Output the (x, y) coordinate of the center of the cell containing the given text.  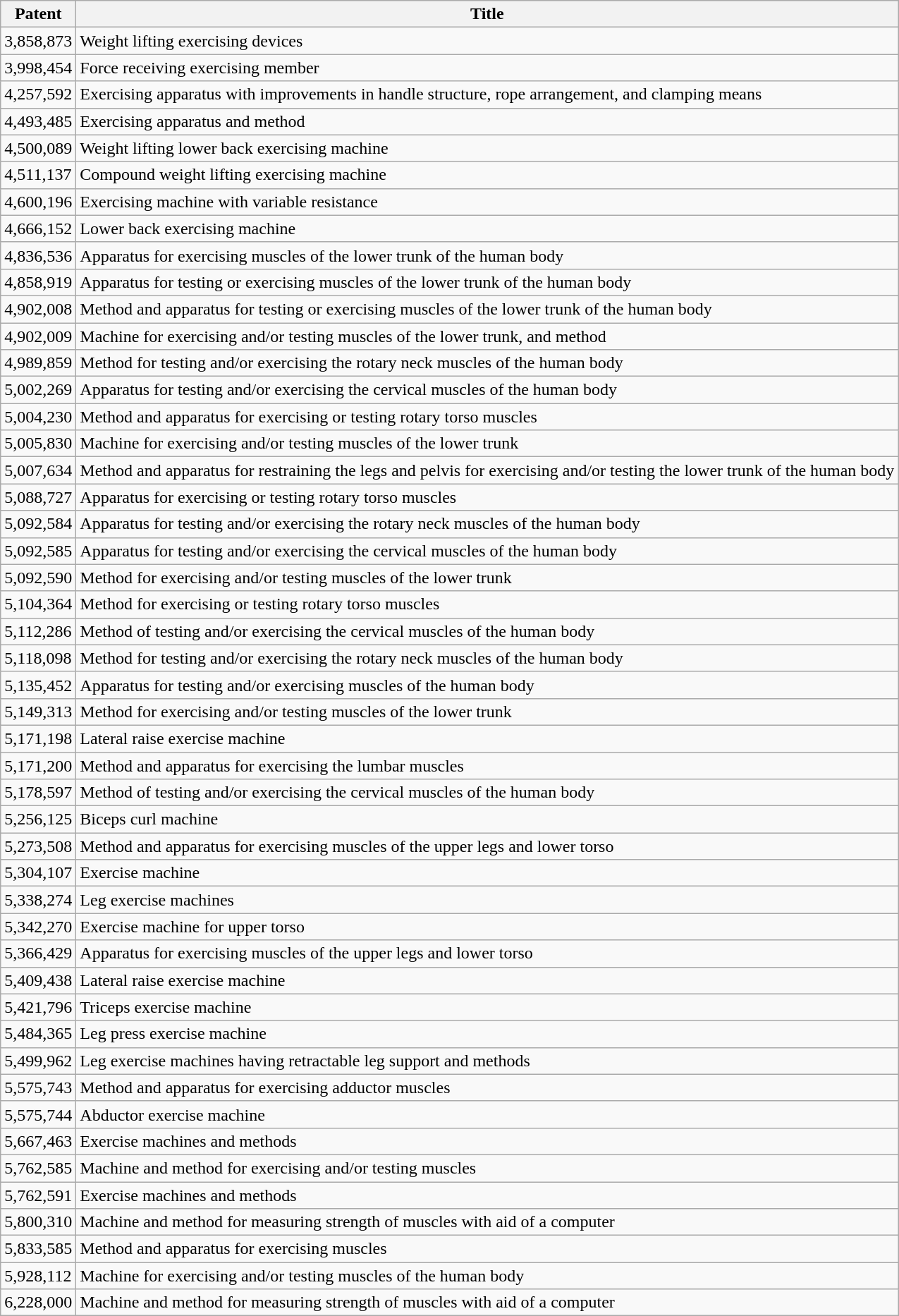
5,338,274 (38, 900)
5,409,438 (38, 980)
5,273,508 (38, 846)
Apparatus for exercising muscles of the lower trunk of the human body (487, 255)
4,858,919 (38, 282)
5,005,830 (38, 444)
4,511,137 (38, 175)
Patent (38, 14)
Weight lifting lower back exercising machine (487, 148)
5,575,744 (38, 1114)
Leg exercise machines having retractable leg support and methods (487, 1061)
Leg press exercise machine (487, 1034)
5,575,743 (38, 1087)
Method and apparatus for exercising muscles (487, 1249)
Exercising apparatus and method (487, 121)
5,928,112 (38, 1276)
Exercise machine for upper torso (487, 927)
4,600,196 (38, 202)
Weight lifting exercising devices (487, 41)
5,004,230 (38, 417)
4,989,859 (38, 363)
Abductor exercise machine (487, 1114)
3,858,873 (38, 41)
Method for exercising or testing rotary torso muscles (487, 604)
5,484,365 (38, 1034)
Force receiving exercising member (487, 68)
5,118,098 (38, 658)
3,998,454 (38, 68)
Method and apparatus for exercising muscles of the upper legs and lower torso (487, 846)
Lower back exercising machine (487, 229)
5,135,452 (38, 685)
Machine and method for exercising and/or testing muscles (487, 1168)
Exercising machine with variable resistance (487, 202)
Apparatus for exercising or testing rotary torso muscles (487, 497)
5,304,107 (38, 873)
5,762,585 (38, 1168)
5,149,313 (38, 712)
Machine for exercising and/or testing muscles of the lower trunk (487, 444)
5,499,962 (38, 1061)
5,007,634 (38, 470)
5,088,727 (38, 497)
5,092,584 (38, 524)
Exercising apparatus with improvements in handle structure, rope arrangement, and clamping means (487, 95)
Apparatus for testing and/or exercising the rotary neck muscles of the human body (487, 524)
5,171,198 (38, 738)
Method and apparatus for exercising the lumbar muscles (487, 765)
4,666,152 (38, 229)
Leg exercise machines (487, 900)
6,228,000 (38, 1303)
5,800,310 (38, 1222)
Apparatus for exercising muscles of the upper legs and lower torso (487, 954)
5,112,286 (38, 631)
4,836,536 (38, 255)
Method and apparatus for restraining the legs and pelvis for exercising and/or testing the lower trunk of the human body (487, 470)
Title (487, 14)
Method and apparatus for exercising adductor muscles (487, 1087)
5,833,585 (38, 1249)
5,342,270 (38, 927)
5,366,429 (38, 954)
Method and apparatus for testing or exercising muscles of the lower trunk of the human body (487, 309)
Method and apparatus for exercising or testing rotary torso muscles (487, 417)
5,667,463 (38, 1141)
4,257,592 (38, 95)
Triceps exercise machine (487, 1007)
Apparatus for testing and/or exercising muscles of the human body (487, 685)
4,902,009 (38, 336)
Biceps curl machine (487, 820)
5,421,796 (38, 1007)
Exercise machine (487, 873)
4,902,008 (38, 309)
4,493,485 (38, 121)
5,256,125 (38, 820)
4,500,089 (38, 148)
5,002,269 (38, 390)
Compound weight lifting exercising machine (487, 175)
5,762,591 (38, 1195)
Apparatus for testing or exercising muscles of the lower trunk of the human body (487, 282)
Machine for exercising and/or testing muscles of the lower trunk, and method (487, 336)
5,178,597 (38, 793)
5,104,364 (38, 604)
5,092,590 (38, 578)
5,092,585 (38, 551)
Machine for exercising and/or testing muscles of the human body (487, 1276)
5,171,200 (38, 765)
